Locate the cell with the specified text and output its (x, y) center coordinate. 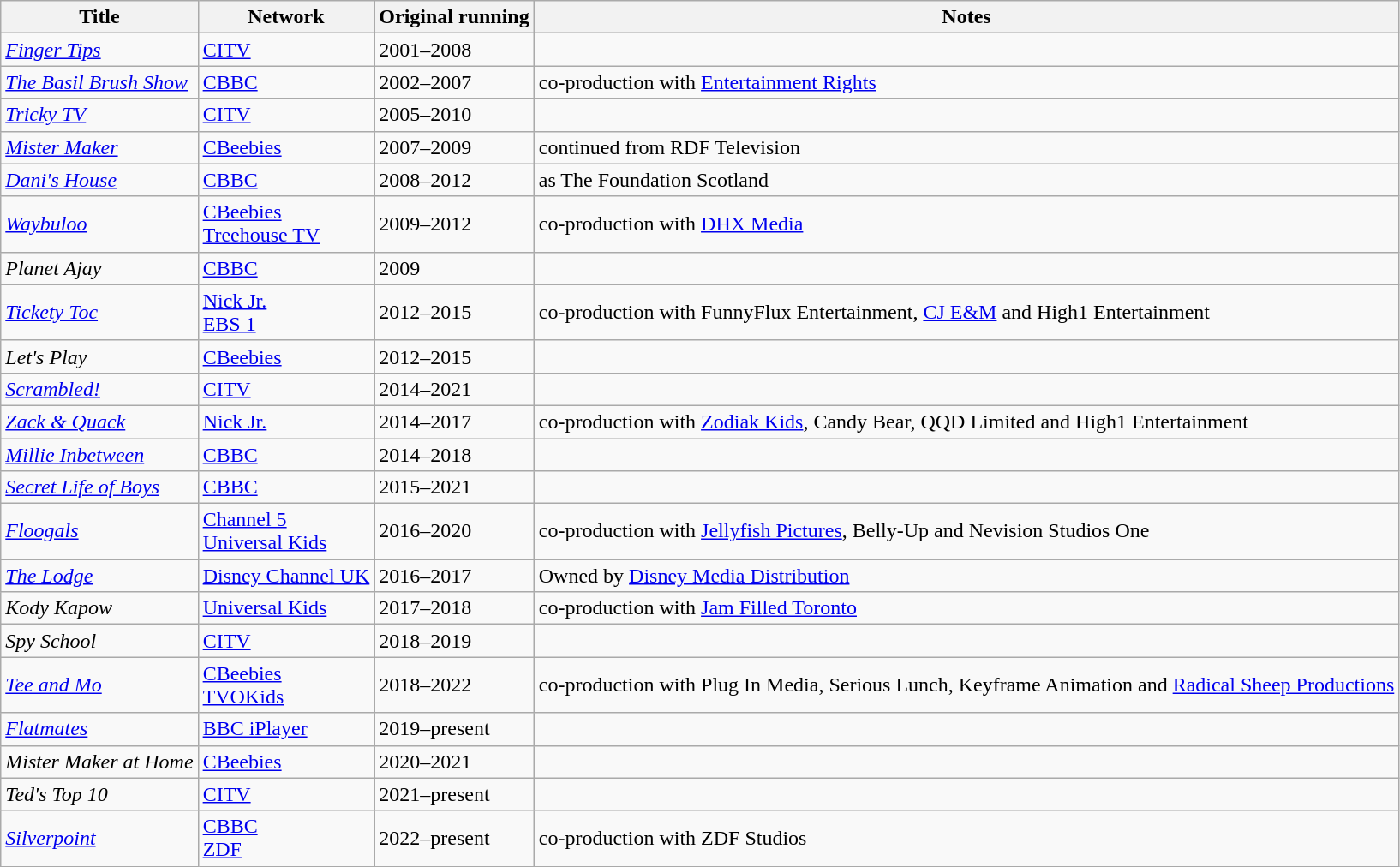
The Basil Brush Show (99, 82)
co-production with Jam Filled Toronto (966, 608)
2014–2017 (454, 422)
Secret Life of Boys (99, 487)
as The Foundation Scotland (966, 180)
2001–2008 (454, 50)
Kody Kapow (99, 608)
2015–2021 (454, 487)
Dani's House (99, 180)
Millie Inbetween (99, 455)
2002–2007 (454, 82)
Nick Jr.EBS 1 (286, 312)
The Lodge (99, 576)
Scrambled! (99, 389)
2014–2021 (454, 389)
Waybuloo (99, 224)
Finger Tips (99, 50)
Silverpoint (99, 838)
Spy School (99, 641)
Universal Kids (286, 608)
co-production with DHX Media (966, 224)
Tee and Mo (99, 685)
Original running (454, 17)
continued from RDF Television (966, 147)
Title (99, 17)
2018–2019 (454, 641)
2009 (454, 268)
Mister Maker (99, 147)
2014–2018 (454, 455)
2017–2018 (454, 608)
2022–present (454, 838)
2020–2021 (454, 762)
Ted's Top 10 (99, 794)
2016–2020 (454, 531)
co-production with FunnyFlux Entertainment, CJ E&M and High1 Entertainment (966, 312)
Channel 5Universal Kids (286, 531)
Mister Maker at Home (99, 762)
co-production with Jellyfish Pictures, Belly-Up and Nevision Studios One (966, 531)
Planet Ajay (99, 268)
Floogals (99, 531)
2007–2009 (454, 147)
Notes (966, 17)
2009–2012 (454, 224)
Tickety Toc (99, 312)
BBC iPlayer (286, 729)
Disney Channel UK (286, 576)
Let's Play (99, 356)
2016–2017 (454, 576)
2005–2010 (454, 115)
2019–present (454, 729)
2018–2022 (454, 685)
co-production with ZDF Studios (966, 838)
co-production with Entertainment Rights (966, 82)
Nick Jr. (286, 422)
co-production with Zodiak Kids, Candy Bear, QQD Limited and High1 Entertainment (966, 422)
Tricky TV (99, 115)
CBeebiesTVOKids (286, 685)
Network (286, 17)
CBeebiesTreehouse TV (286, 224)
Owned by Disney Media Distribution (966, 576)
2008–2012 (454, 180)
CBBCZDF (286, 838)
2021–present (454, 794)
Zack & Quack (99, 422)
Flatmates (99, 729)
co-production with Plug In Media, Serious Lunch, Keyframe Animation and Radical Sheep Productions (966, 685)
